Find where the given text appears and provide that cell's center as (x, y) coordinate. 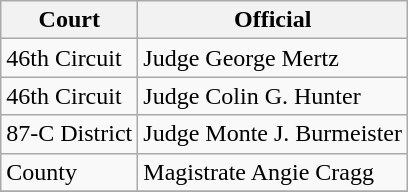
Judge Colin G. Hunter (273, 96)
Magistrate Angie Cragg (273, 172)
County (70, 172)
87-C District (70, 134)
Judge Monte J. Burmeister (273, 134)
Judge George Mertz (273, 58)
Official (273, 20)
Court (70, 20)
